Capture the cell that displays the provided text and extract its (x, y) central coordinate. 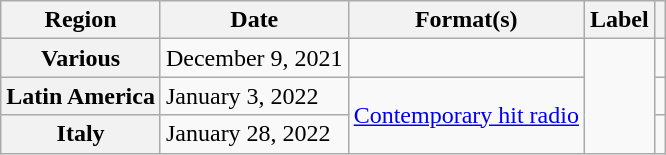
Various (81, 58)
Latin America (81, 96)
Format(s) (466, 20)
Label (619, 20)
Region (81, 20)
January 28, 2022 (254, 134)
Date (254, 20)
December 9, 2021 (254, 58)
Italy (81, 134)
January 3, 2022 (254, 96)
Contemporary hit radio (466, 115)
